Determine the [x, y] coordinate at the center of the cell enclosing the given text.  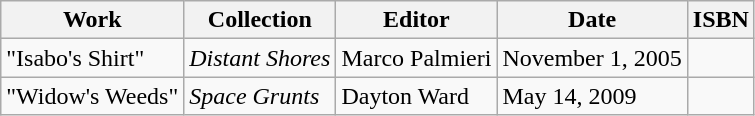
Marco Palmieri [416, 58]
"Isabo's Shirt" [92, 58]
Date [592, 20]
May 14, 2009 [592, 96]
Collection [260, 20]
Dayton Ward [416, 96]
Editor [416, 20]
"Widow's Weeds" [92, 96]
Space Grunts [260, 96]
Distant Shores [260, 58]
Work [92, 20]
November 1, 2005 [592, 58]
ISBN [720, 20]
